Search for the cell housing the specified text and yield its (X, Y) center coordinate. 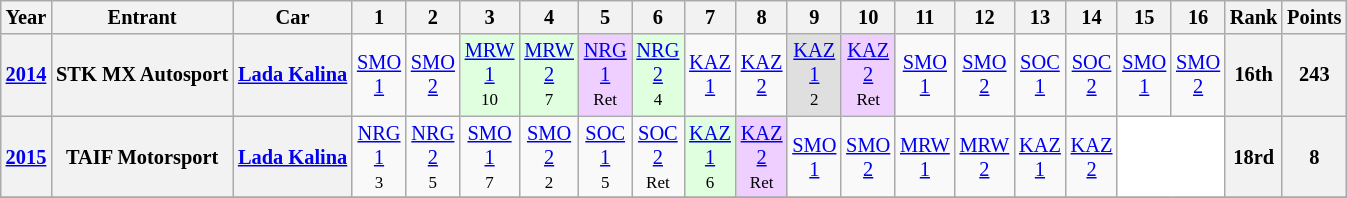
18rd (1254, 157)
KAZ1 6 (710, 157)
1 (379, 17)
15 (1144, 17)
NRG25 (433, 157)
2014 (26, 75)
243 (1314, 75)
2 (433, 17)
SMO22 (549, 157)
MRW110 (490, 75)
16th (1254, 75)
14 (1092, 17)
10 (868, 17)
SOC2Ret (658, 157)
13 (1040, 17)
SOC1 (1040, 75)
STK MX Autosport (142, 75)
2015 (26, 157)
Year (26, 17)
Car (292, 17)
SMO17 (490, 157)
16 (1198, 17)
SOC2 (1092, 75)
NRG1Ret (606, 75)
KAZ12 (814, 75)
Entrant (142, 17)
9 (814, 17)
4 (549, 17)
MRW27 (549, 75)
MRW1 (925, 157)
Points (1314, 17)
5 (606, 17)
3 (490, 17)
11 (925, 17)
TAIF Motorsport (142, 157)
Rank (1254, 17)
NRG13 (379, 157)
7 (710, 17)
6 (658, 17)
MRW2 (985, 157)
NRG24 (658, 75)
12 (985, 17)
SOC15 (606, 157)
